Extract the (x, y) coordinate from the center of the cell holding the provided text.  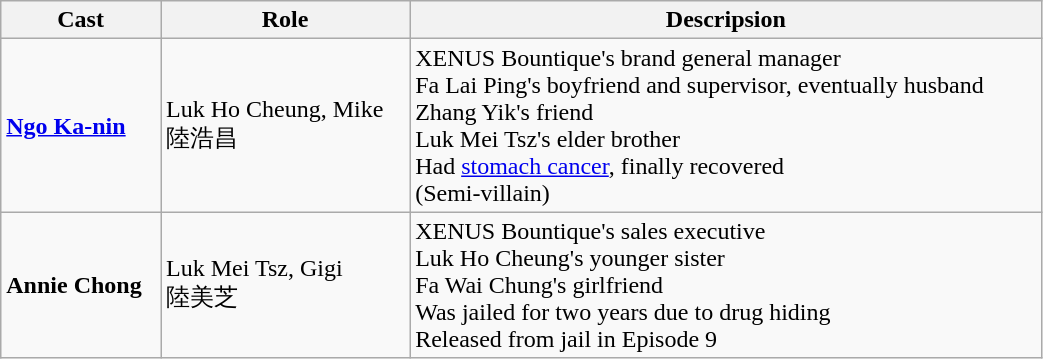
Role (284, 20)
Luk Ho Cheung, Mike陸浩昌 (284, 126)
Descripsion (726, 20)
Cast (81, 20)
Ngo Ka-nin (81, 126)
Annie Chong (81, 285)
Luk Mei Tsz, Gigi陸美芝 (284, 285)
